Extract the (X, Y) coordinate from the center of the cell holding the provided text.  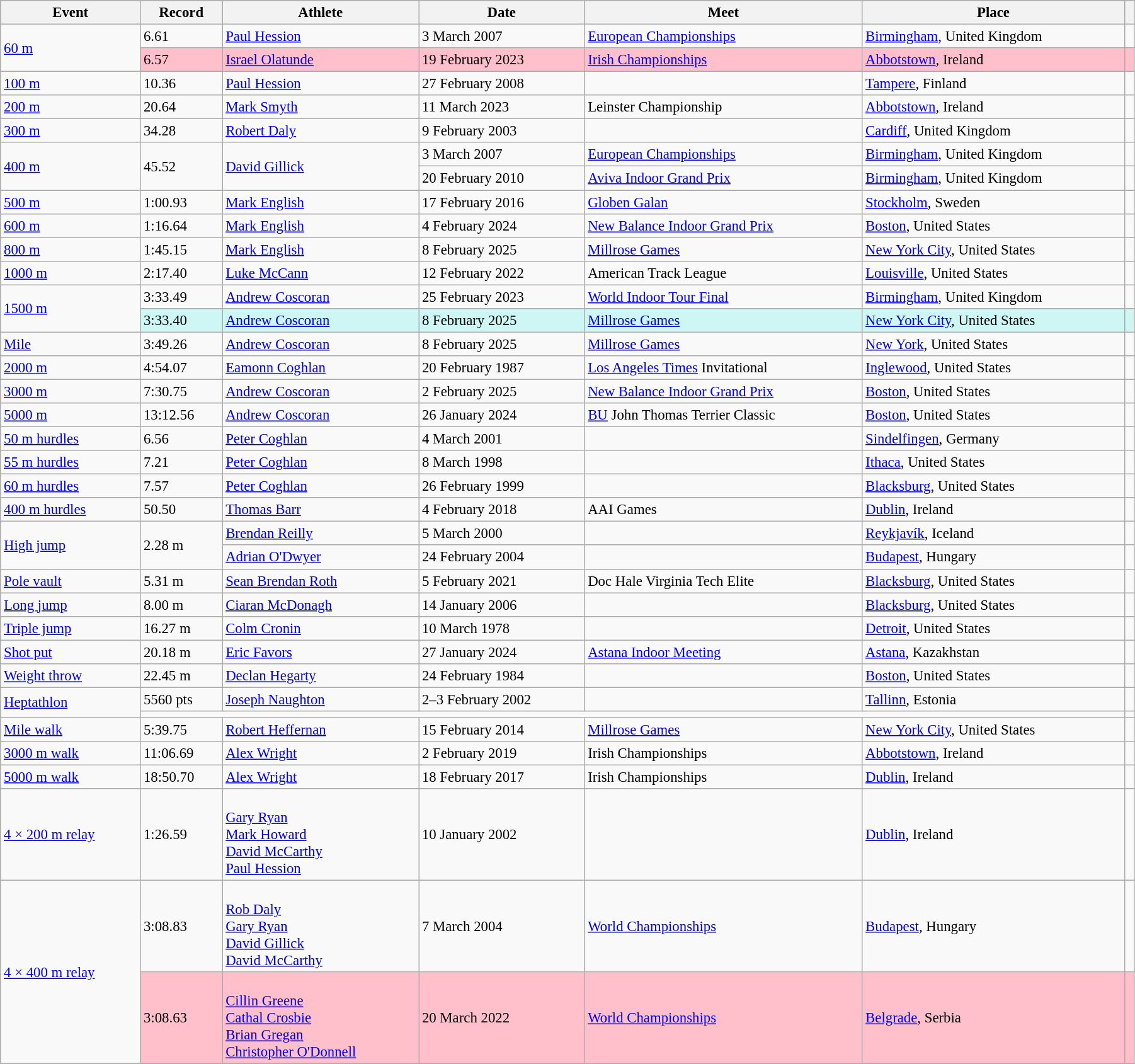
Mark Smyth (321, 107)
22.45 m (181, 676)
18:50.70 (181, 777)
4 × 400 m relay (71, 973)
Event (71, 13)
55 m hurdles (71, 462)
Luke McCann (321, 273)
17 February 2016 (501, 202)
3:33.40 (181, 321)
High jump (71, 546)
New York, United States (993, 344)
Stockholm, Sweden (993, 202)
4 × 200 m relay (71, 835)
Astana Indoor Meeting (723, 652)
7 March 2004 (501, 927)
Israel Olatunde (321, 60)
26 January 2024 (501, 415)
600 m (71, 226)
7:30.75 (181, 391)
27 February 2008 (501, 84)
27 January 2024 (501, 652)
Leinster Championship (723, 107)
200 m (71, 107)
7.21 (181, 462)
5000 m (71, 415)
24 February 1984 (501, 676)
Tallinn, Estonia (993, 699)
Pole vault (71, 581)
David Gillick (321, 166)
5560 pts (181, 699)
34.28 (181, 131)
26 February 1999 (501, 486)
AAI Games (723, 510)
5:39.75 (181, 729)
Detroit, United States (993, 628)
1:26.59 (181, 835)
8.00 m (181, 605)
13:12.56 (181, 415)
American Track League (723, 273)
4 March 2001 (501, 439)
Inglewood, United States (993, 368)
BU John Thomas Terrier Classic (723, 415)
11 March 2023 (501, 107)
Ciaran McDonagh (321, 605)
Weight throw (71, 676)
3:33.49 (181, 297)
100 m (71, 84)
Sean Brendan Roth (321, 581)
10 March 1978 (501, 628)
7.57 (181, 486)
2000 m (71, 368)
20 February 1987 (501, 368)
800 m (71, 249)
Los Angeles Times Invitational (723, 368)
2:17.40 (181, 273)
Colm Cronin (321, 628)
3000 m walk (71, 753)
2–3 February 2002 (501, 699)
20 February 2010 (501, 178)
Meet (723, 13)
400 m (71, 166)
Date (501, 13)
Gary RyanMark HowardDavid McCarthyPaul Hession (321, 835)
1:16.64 (181, 226)
3000 m (71, 391)
5.31 m (181, 581)
300 m (71, 131)
12 February 2022 (501, 273)
Record (181, 13)
16.27 m (181, 628)
500 m (71, 202)
Shot put (71, 652)
5 March 2000 (501, 534)
Aviva Indoor Grand Prix (723, 178)
60 m hurdles (71, 486)
14 January 2006 (501, 605)
Belgrade, Serbia (993, 1018)
50 m hurdles (71, 439)
Heptathlon (71, 702)
Robert Daly (321, 131)
20 March 2022 (501, 1018)
Athlete (321, 13)
6.57 (181, 60)
1:00.93 (181, 202)
Eamonn Coghlan (321, 368)
3:08.83 (181, 927)
2 February 2019 (501, 753)
1500 m (71, 309)
Adrian O'Dwyer (321, 558)
10.36 (181, 84)
24 February 2004 (501, 558)
1000 m (71, 273)
10 January 2002 (501, 835)
Mile walk (71, 729)
19 February 2023 (501, 60)
Thomas Barr (321, 510)
3:49.26 (181, 344)
50.50 (181, 510)
Globen Galan (723, 202)
Cardiff, United Kingdom (993, 131)
Cillin GreeneCathal CrosbieBrian GreganChristopher O'Donnell (321, 1018)
Joseph Naughton (321, 699)
4 February 2024 (501, 226)
Long jump (71, 605)
5 February 2021 (501, 581)
World Indoor Tour Final (723, 297)
60 m (71, 48)
Astana, Kazakhstan (993, 652)
Ithaca, United States (993, 462)
Doc Hale Virginia Tech Elite (723, 581)
Declan Hegarty (321, 676)
Louisville, United States (993, 273)
Sindelfingen, Germany (993, 439)
15 February 2014 (501, 729)
400 m hurdles (71, 510)
5000 m walk (71, 777)
Rob DalyGary RyanDavid GillickDavid McCarthy (321, 927)
Tampere, Finland (993, 84)
6.61 (181, 37)
4:54.07 (181, 368)
2 February 2025 (501, 391)
25 February 2023 (501, 297)
18 February 2017 (501, 777)
Robert Heffernan (321, 729)
Eric Favors (321, 652)
45.52 (181, 166)
9 February 2003 (501, 131)
20.64 (181, 107)
2.28 m (181, 546)
Reykjavík, Iceland (993, 534)
6.56 (181, 439)
20.18 m (181, 652)
11:06.69 (181, 753)
1:45.15 (181, 249)
Mile (71, 344)
8 March 1998 (501, 462)
4 February 2018 (501, 510)
Triple jump (71, 628)
Brendan Reilly (321, 534)
3:08.63 (181, 1018)
Place (993, 13)
